From the cell containing the given text, extract its center point as [X, Y] coordinate. 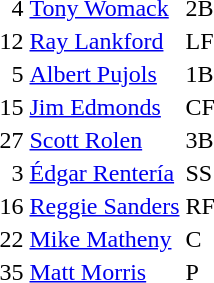
Reggie Sanders [104, 206]
Édgar Rentería [104, 173]
Mike Matheny [104, 239]
Scott Rolen [104, 140]
Ray Lankford [104, 41]
Albert Pujols [104, 74]
Jim Edmonds [104, 107]
